Search for the cell housing the specified text and yield its (x, y) center coordinate. 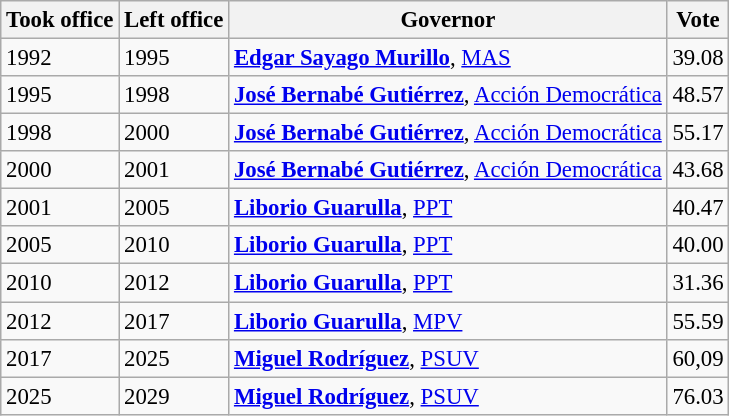
55.59 (698, 321)
55.17 (698, 133)
Liborio Guarulla, MPV (448, 321)
76.03 (698, 396)
Took office (60, 20)
Vote (698, 20)
39.08 (698, 58)
43.68 (698, 170)
48.57 (698, 95)
31.36 (698, 283)
60,09 (698, 358)
Governor (448, 20)
Left office (174, 20)
40.00 (698, 245)
Edgar Sayago Murillo, MAS (448, 58)
2029 (174, 396)
40.47 (698, 208)
1992 (60, 58)
